Capture the cell that displays the provided text and extract its [x, y] central coordinate. 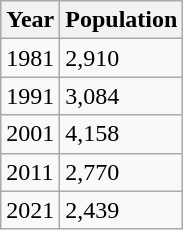
Year [30, 20]
1981 [30, 58]
1991 [30, 96]
2021 [30, 210]
2,770 [122, 172]
2,910 [122, 58]
2,439 [122, 210]
Population [122, 20]
2011 [30, 172]
3,084 [122, 96]
2001 [30, 134]
4,158 [122, 134]
